Capture the cell that displays the provided text and extract its (x, y) central coordinate. 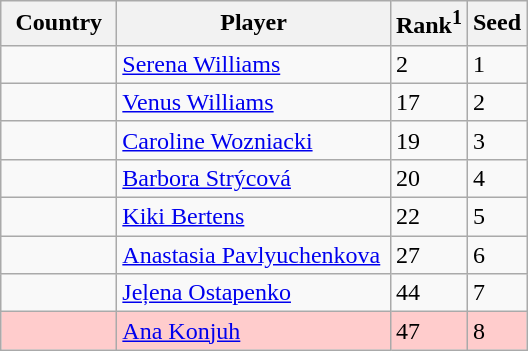
Rank1 (428, 24)
Venus Williams (254, 102)
6 (496, 255)
Country (59, 24)
3 (496, 140)
8 (496, 331)
20 (428, 178)
44 (428, 293)
Serena Williams (254, 64)
17 (428, 102)
19 (428, 140)
47 (428, 331)
Seed (496, 24)
1 (496, 64)
Caroline Wozniacki (254, 140)
27 (428, 255)
Ana Konjuh (254, 331)
Jeļena Ostapenko (254, 293)
7 (496, 293)
Anastasia Pavlyuchenkova (254, 255)
5 (496, 217)
Kiki Bertens (254, 217)
Barbora Strýcová (254, 178)
4 (496, 178)
Player (254, 24)
22 (428, 217)
